From the cell containing the given text, extract its center point as [x, y] coordinate. 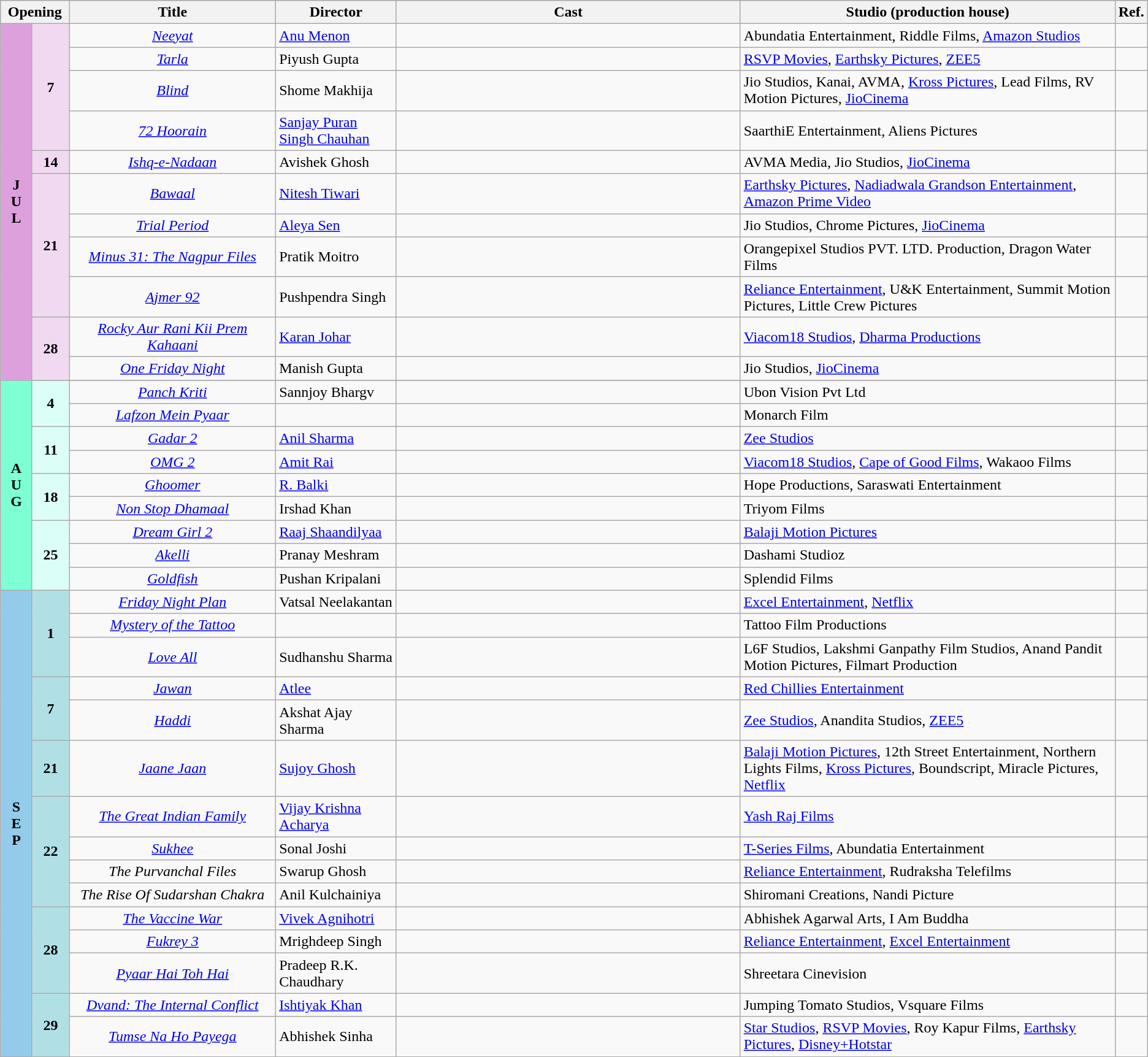
Ghoomer [173, 485]
Trial Period [173, 225]
Pushan Kripalani [336, 578]
Vivek Agnihotri [336, 918]
Jio Studios, JioCinema [927, 368]
Akelli [173, 555]
Zee Studios [927, 439]
Swarup Ghosh [336, 872]
Splendid Films [927, 578]
Earthsky Pictures, Nadiadwala Grandson Entertainment, Amazon Prime Video [927, 194]
Cast [568, 12]
Manish Gupta [336, 368]
Sudhanshu Sharma [336, 656]
1 [50, 633]
Reliance Entertainment, Excel Entertainment [927, 942]
Title [173, 12]
Pranay Meshram [336, 555]
Viacom18 Studios, Dharma Productions [927, 336]
R. Balki [336, 485]
Jio Studios, Kanai, AVMA, Kross Pictures, Lead Films, RV Motion Pictures, JioCinema [927, 91]
Jaane Jaan [173, 768]
The Rise Of Sudarshan Chakra [173, 895]
Vijay Krishna Acharya [336, 816]
Studio (production house) [927, 12]
Panch Kriti [173, 392]
Jumping Tomato Studios, Vsquare Films [927, 1005]
Anu Menon [336, 36]
Shiromani Creations, Nandi Picture [927, 895]
L6F Studios, Lakshmi Ganpathy Film Studios, Anand Pandit Motion Pictures, Filmart Production [927, 656]
Balaji Motion Pictures, 12th Street Entertainment, Northern Lights Films, Kross Pictures, Boundscript, Miracle Pictures, Netflix [927, 768]
Reliance Entertainment, U&K Entertainment, Summit Motion Pictures, Little Crew Pictures [927, 297]
14 [50, 162]
Sanjay Puran Singh Chauhan [336, 130]
Jio Studios, Chrome Pictures, JioCinema [927, 225]
Jawan [173, 688]
Avishek Ghosh [336, 162]
The Great Indian Family [173, 816]
Pyaar Hai Toh Hai [173, 973]
Pratik Moitro [336, 256]
Excel Entertainment, Netflix [927, 602]
Director [336, 12]
Opening [35, 12]
Atlee [336, 688]
Bawaal [173, 194]
Dvand: The Internal Conflict [173, 1005]
Yash Raj Films [927, 816]
22 [50, 851]
Sujoy Ghosh [336, 768]
4 [50, 404]
Pradeep R.K. Chaudhary [336, 973]
Non Stop Dhamaal [173, 509]
Shreetara Cinevision [927, 973]
Triyom Films [927, 509]
The Vaccine War [173, 918]
Tattoo Film Productions [927, 625]
Neeyat [173, 36]
Anil Sharma [336, 439]
Rocky Aur Rani Kii Prem Kahaani [173, 336]
AUG [16, 486]
SaarthiE Entertainment, Aliens Pictures [927, 130]
Mrighdeep Singh [336, 942]
Friday Night Plan [173, 602]
Orangepixel Studios PVT. LTD. Production, Dragon Water Films [927, 256]
Love All [173, 656]
Piyush Gupta [336, 59]
Akshat Ajay Sharma [336, 720]
Tumse Na Ho Payega [173, 1037]
11 [50, 450]
Sonal Joshi [336, 848]
Balaji Motion Pictures [927, 532]
Minus 31: The Nagpur Files [173, 256]
Abhishek Agarwal Arts, I Am Buddha [927, 918]
AVMA Media, Jio Studios, JioCinema [927, 162]
Sukhee [173, 848]
Ishtiyak Khan [336, 1005]
Vatsal Neelakantan [336, 602]
Irshad Khan [336, 509]
T-Series Films, Abundatia Entertainment [927, 848]
Dashami Studioz [927, 555]
Red Chillies Entertainment [927, 688]
JUL [16, 202]
Zee Studios, Anandita Studios, ZEE5 [927, 720]
72 Hoorain [173, 130]
Hope Productions, Saraswati Entertainment [927, 485]
Ishq-e-Nadaan [173, 162]
Haddi [173, 720]
Dream Girl 2 [173, 532]
One Friday Night [173, 368]
SEP [16, 823]
Monarch Film [927, 415]
Lafzon Mein Pyaar [173, 415]
29 [50, 1024]
Fukrey 3 [173, 942]
OMG 2 [173, 462]
Ref. [1131, 12]
Gadar 2 [173, 439]
Goldfish [173, 578]
Blind [173, 91]
Amit Rai [336, 462]
Abundatia Entertainment, Riddle Films, Amazon Studios [927, 36]
Aleya Sen [336, 225]
Shome Makhija [336, 91]
Raaj Shaandilyaa [336, 532]
Abhishek Sinha [336, 1037]
Pushpendra Singh [336, 297]
25 [50, 555]
Karan Johar [336, 336]
Reliance Entertainment, Rudraksha Telefilms [927, 872]
Ajmer 92 [173, 297]
RSVP Movies, Earthsky Pictures, ZEE5 [927, 59]
Star Studios, RSVP Movies, Roy Kapur Films, Earthsky Pictures, Disney+Hotstar [927, 1037]
Nitesh Tiwari [336, 194]
Sannjoy Bhargv [336, 392]
Ubon Vision Pvt Ltd [927, 392]
Anil Kulchainiya [336, 895]
The Purvanchal Files [173, 872]
Viacom18 Studios, Cape of Good Films, Wakaoo Films [927, 462]
Mystery of the Tattoo [173, 625]
Tarla [173, 59]
18 [50, 497]
